Identify which cell holds the provided text, then report its (x, y) central coordinate. 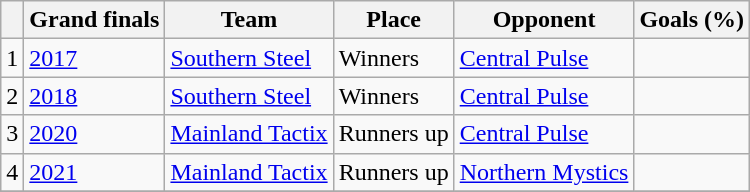
2018 (94, 96)
3 (12, 134)
4 (12, 172)
Goals (%) (692, 20)
Northern Mystics (544, 172)
2021 (94, 172)
Opponent (544, 20)
Team (249, 20)
Place (394, 20)
2 (12, 96)
2020 (94, 134)
Grand finals (94, 20)
1 (12, 58)
2017 (94, 58)
